Find where the given text appears and provide that cell's center as (x, y) coordinate. 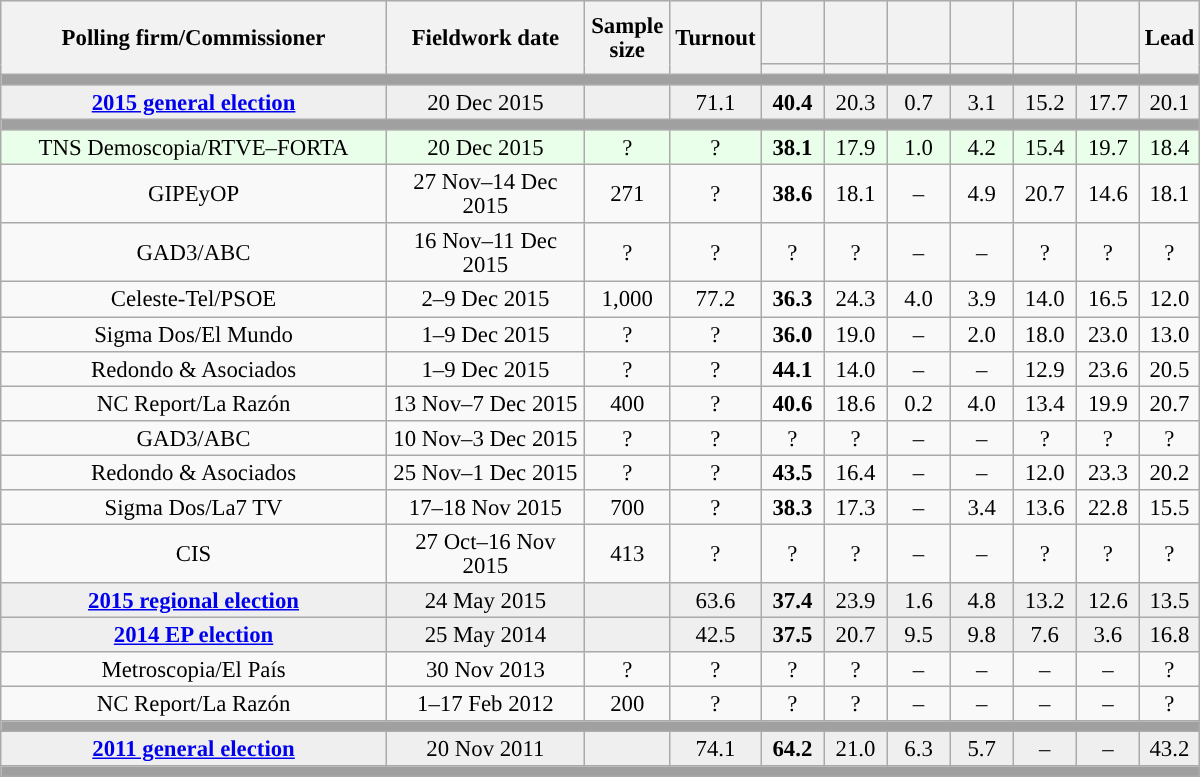
200 (627, 704)
17.3 (856, 508)
9.8 (982, 634)
40.4 (792, 102)
Celeste-Tel/PSOE (194, 300)
15.4 (1044, 148)
44.1 (792, 368)
13.0 (1169, 334)
13.5 (1169, 600)
413 (627, 554)
71.1 (716, 102)
38.3 (792, 508)
20.2 (1169, 472)
30 Nov 2013 (485, 670)
1,000 (627, 300)
13 Nov–7 Dec 2015 (485, 404)
16.4 (856, 472)
20.1 (1169, 102)
6.3 (918, 750)
3.4 (982, 508)
63.6 (716, 600)
17–18 Nov 2015 (485, 508)
12.6 (1108, 600)
18.0 (1044, 334)
15.5 (1169, 508)
3.6 (1108, 634)
38.6 (792, 194)
Lead (1169, 38)
20 Nov 2011 (485, 750)
17.9 (856, 148)
CIS (194, 554)
19.7 (1108, 148)
24 May 2015 (485, 600)
23.0 (1108, 334)
GIPEyOP (194, 194)
2015 general election (194, 102)
13.6 (1044, 508)
43.5 (792, 472)
Turnout (716, 38)
0.7 (918, 102)
Fieldwork date (485, 38)
36.0 (792, 334)
Metroscopia/El País (194, 670)
17.7 (1108, 102)
1–17 Feb 2012 (485, 704)
16 Nov–11 Dec 2015 (485, 254)
36.3 (792, 300)
18.6 (856, 404)
42.5 (716, 634)
2011 general election (194, 750)
23.9 (856, 600)
16.5 (1108, 300)
14.6 (1108, 194)
Sigma Dos/La7 TV (194, 508)
4.9 (982, 194)
43.2 (1169, 750)
2015 regional election (194, 600)
16.8 (1169, 634)
3.9 (982, 300)
Sample size (627, 38)
271 (627, 194)
700 (627, 508)
15.2 (1044, 102)
13.4 (1044, 404)
27 Nov–14 Dec 2015 (485, 194)
0.2 (918, 404)
2–9 Dec 2015 (485, 300)
19.0 (856, 334)
23.6 (1108, 368)
27 Oct–16 Nov 2015 (485, 554)
2014 EP election (194, 634)
25 Nov–1 Dec 2015 (485, 472)
37.5 (792, 634)
3.1 (982, 102)
Polling firm/Commissioner (194, 38)
24.3 (856, 300)
77.2 (716, 300)
Sigma Dos/El Mundo (194, 334)
20.3 (856, 102)
25 May 2014 (485, 634)
10 Nov–3 Dec 2015 (485, 438)
1.0 (918, 148)
20.5 (1169, 368)
40.6 (792, 404)
4.8 (982, 600)
12.9 (1044, 368)
23.3 (1108, 472)
19.9 (1108, 404)
38.1 (792, 148)
18.4 (1169, 148)
1.6 (918, 600)
400 (627, 404)
37.4 (792, 600)
74.1 (716, 750)
7.6 (1044, 634)
22.8 (1108, 508)
5.7 (982, 750)
64.2 (792, 750)
4.2 (982, 148)
21.0 (856, 750)
2.0 (982, 334)
13.2 (1044, 600)
TNS Demoscopia/RTVE–FORTA (194, 148)
9.5 (918, 634)
